Scan for the cell matching the given text and deliver its (x, y) coordinate at center. 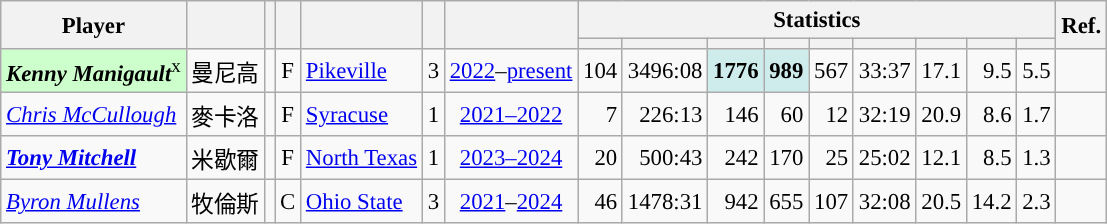
170 (786, 158)
C (288, 202)
5.5 (1036, 71)
20.5 (941, 202)
8.6 (991, 115)
2023–2024 (510, 158)
9.5 (991, 71)
14.2 (991, 202)
3496:08 (664, 71)
60 (786, 115)
麥卡洛 (225, 115)
20 (600, 158)
1776 (736, 71)
2021–2024 (510, 202)
2021–2022 (510, 115)
Syracuse (362, 115)
17.1 (941, 71)
25 (832, 158)
1478:31 (664, 202)
989 (786, 71)
226:13 (664, 115)
Pikeville (362, 71)
Byron Mullens (94, 202)
8.5 (991, 158)
104 (600, 71)
942 (736, 202)
567 (832, 71)
107 (832, 202)
Kenny Manigaultx (94, 71)
Ref. (1081, 25)
Chris McCullough (94, 115)
牧倫斯 (225, 202)
146 (736, 115)
33:37 (884, 71)
2022–present (510, 71)
32:19 (884, 115)
米歇爾 (225, 158)
655 (786, 202)
32:08 (884, 202)
Statistics (817, 20)
曼尼高 (225, 71)
12.1 (941, 158)
1.7 (1036, 115)
46 (600, 202)
Tony Mitchell (94, 158)
Player (94, 25)
20.9 (941, 115)
242 (736, 158)
North Texas (362, 158)
2.3 (1036, 202)
12 (832, 115)
25:02 (884, 158)
7 (600, 115)
Ohio State (362, 202)
500:43 (664, 158)
1.3 (1036, 158)
